Find where the given text appears and provide that cell's center as (X, Y) coordinate. 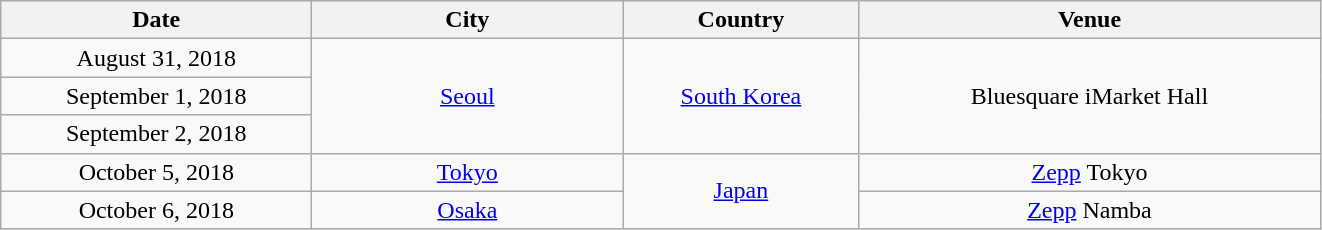
Country (741, 20)
Venue (1090, 20)
Japan (741, 191)
Bluesquare iMarket Hall (1090, 96)
Seoul (468, 96)
September 2, 2018 (156, 134)
Zepp Namba (1090, 210)
Osaka (468, 210)
Zepp Tokyo (1090, 172)
City (468, 20)
Tokyo (468, 172)
October 6, 2018 (156, 210)
October 5, 2018 (156, 172)
South Korea (741, 96)
September 1, 2018 (156, 96)
Date (156, 20)
August 31, 2018 (156, 58)
